Locate the cell with the specified text and output its [x, y] center coordinate. 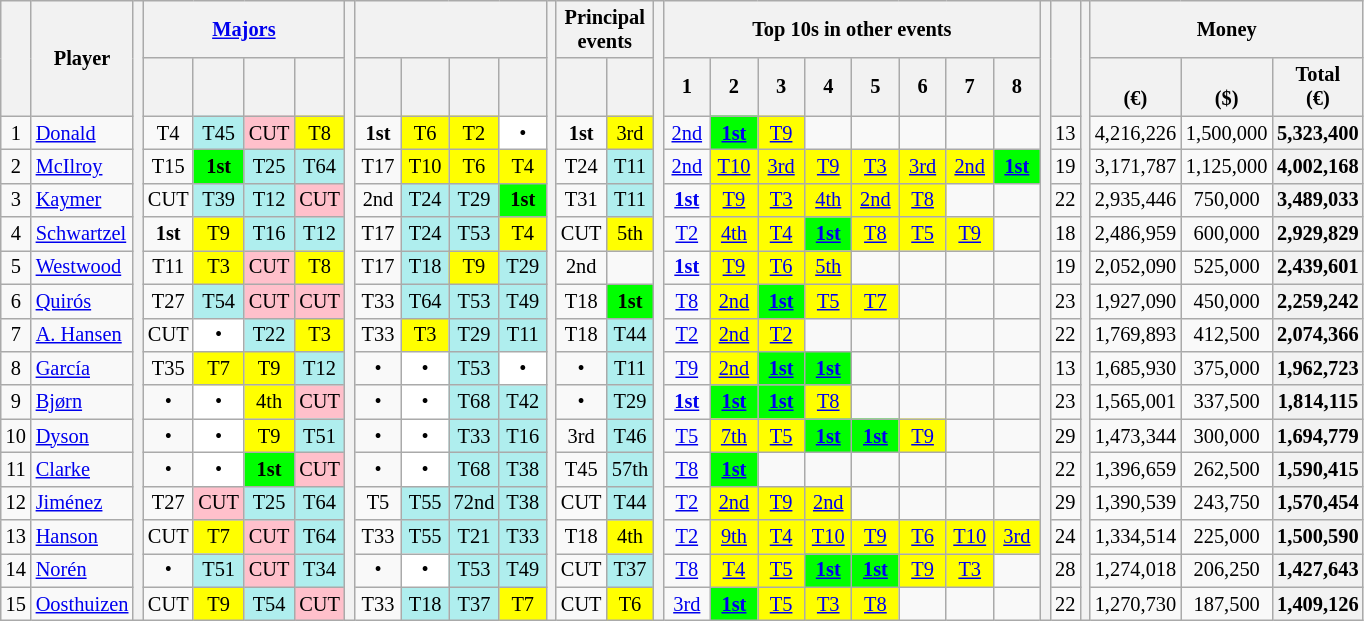
12 [16, 503]
Majors [244, 29]
Quirós [82, 301]
McIlroy [82, 166]
Oosthuizen [82, 604]
412,500 [1226, 335]
T42 [522, 402]
3,489,033 [1318, 200]
Jiménez [82, 503]
4,002,168 [1318, 166]
1,962,723 [1318, 368]
24 [1065, 537]
1,125,000 [1226, 166]
Total(€) [1318, 87]
1,590,415 [1318, 469]
(€) [1136, 87]
García [82, 368]
1,473,344 [1136, 436]
2,935,446 [1136, 200]
1,685,930 [1136, 368]
9th [734, 537]
9 [16, 402]
1,270,730 [1136, 604]
300,000 [1226, 436]
5,323,400 [1318, 133]
T15 [168, 166]
Schwartzel [82, 234]
28 [1065, 570]
1,814,115 [1318, 402]
57th [630, 469]
2,439,601 [1318, 267]
T34 [319, 570]
Dyson [82, 436]
10 [16, 436]
18 [1065, 234]
2,929,829 [1318, 234]
11 [16, 469]
Bjørn [82, 402]
1,274,018 [1136, 570]
1,694,779 [1318, 436]
2,074,366 [1318, 335]
($) [1226, 87]
1,500,000 [1226, 133]
600,000 [1226, 234]
1,396,659 [1136, 469]
Westwood [82, 267]
Hanson [82, 537]
2,052,090 [1136, 267]
1,927,090 [1136, 301]
206,250 [1226, 570]
Principal events [605, 29]
T35 [168, 368]
72nd [474, 503]
375,000 [1226, 368]
Norén [82, 570]
525,000 [1226, 267]
1,500,590 [1318, 537]
Kaymer [82, 200]
243,750 [1226, 503]
1,565,001 [1136, 402]
4,216,226 [1136, 133]
Clarke [82, 469]
T22 [269, 335]
262,500 [1226, 469]
750,000 [1226, 200]
Money [1227, 29]
Donald [82, 133]
T39 [218, 200]
1,334,514 [1136, 537]
1,390,539 [1136, 503]
1,427,643 [1318, 570]
187,500 [1226, 604]
14 [16, 570]
337,500 [1226, 402]
225,000 [1226, 537]
7th [734, 436]
1,409,126 [1318, 604]
T46 [630, 436]
2,486,959 [1136, 234]
Player [82, 58]
2,259,242 [1318, 301]
15 [16, 604]
T31 [581, 200]
3,171,787 [1136, 166]
450,000 [1226, 301]
1,570,454 [1318, 503]
T21 [474, 537]
1,769,893 [1136, 335]
Top 10s in other events [852, 29]
A. Hansen [82, 335]
